From the cell containing the given text, extract its center point as (X, Y) coordinate. 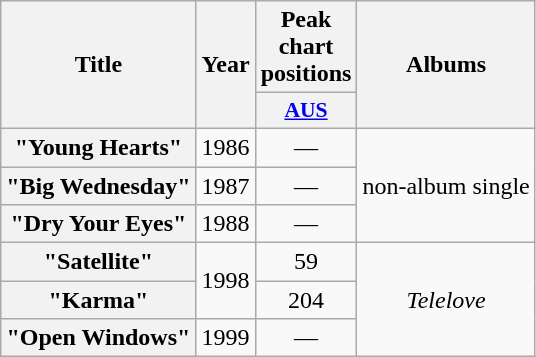
Albums (446, 65)
59 (306, 262)
"Satellite" (98, 262)
Year (226, 65)
non-album single (446, 185)
1986 (226, 147)
1999 (226, 338)
"Young Hearts" (98, 147)
Telelove (446, 300)
Title (98, 65)
1988 (226, 224)
204 (306, 300)
"Dry Your Eyes" (98, 224)
1987 (226, 185)
"Big Wednesday" (98, 185)
"Karma" (98, 300)
AUS (306, 111)
1998 (226, 281)
"Open Windows" (98, 338)
Peak chart positions (306, 47)
